Provide the [X, Y] coordinate of the cell's center where the given text is located.  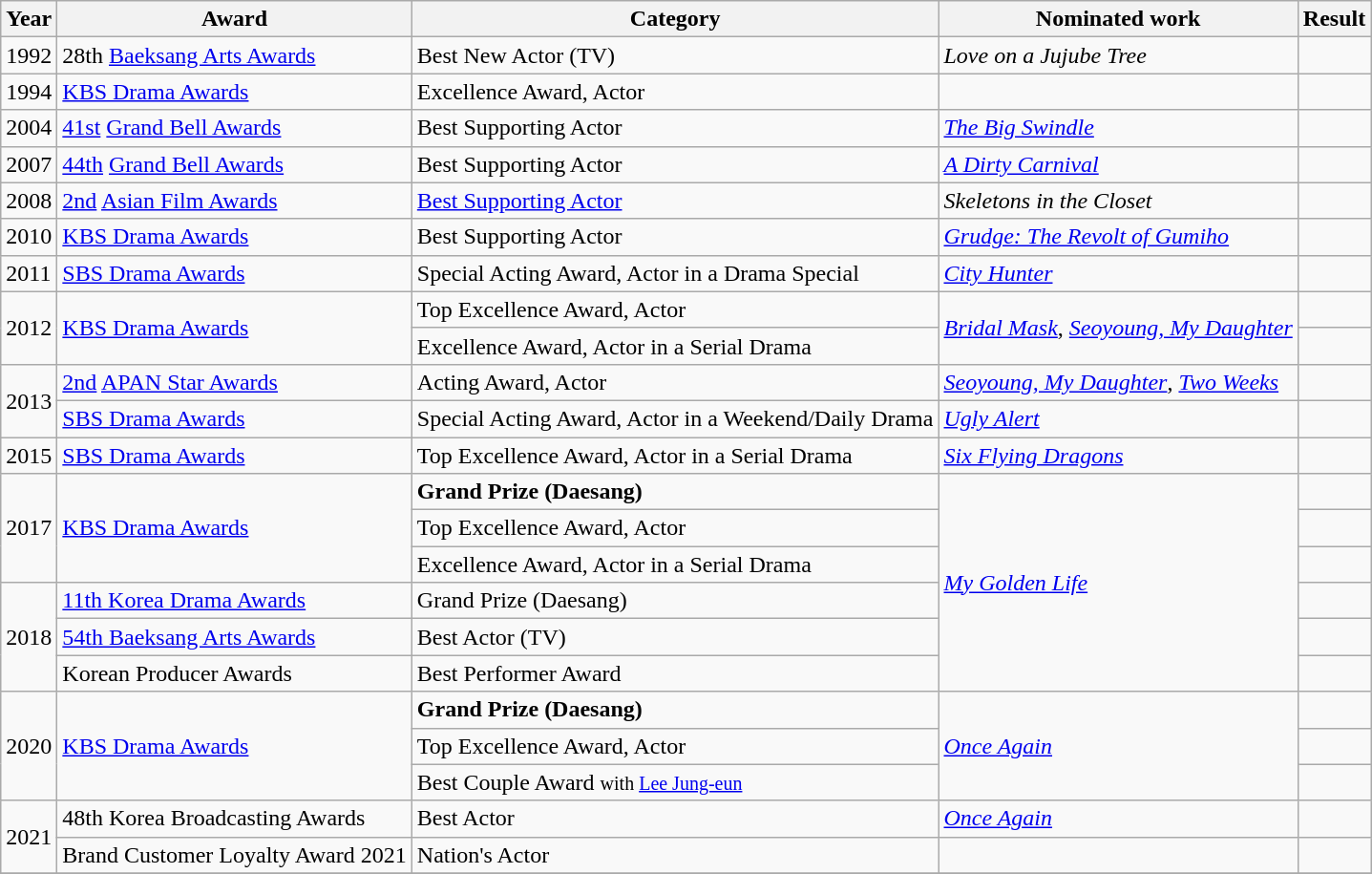
1994 [29, 92]
1992 [29, 55]
Ugly Alert [1118, 418]
Best Actor (TV) [675, 637]
2013 [29, 400]
2011 [29, 273]
48th Korea Broadcasting Awards [235, 819]
Skeletons in the Closet [1118, 201]
Award [235, 19]
Nation's Actor [675, 855]
54th Baeksang Arts Awards [235, 637]
2018 [29, 637]
Brand Customer Loyalty Award 2021 [235, 855]
My Golden Life [1118, 583]
2008 [29, 201]
11th Korea Drama Awards [235, 601]
Best Couple Award with Lee Jung-eun [675, 782]
Grudge: The Revolt of Gumiho [1118, 237]
Best Performer Award [675, 673]
2015 [29, 456]
Special Acting Award, Actor in a Weekend/Daily Drama [675, 418]
Excellence Award, Actor [675, 92]
2020 [29, 746]
41st Grand Bell Awards [235, 128]
Best Actor [675, 819]
44th Grand Bell Awards [235, 164]
2012 [29, 328]
2017 [29, 528]
2010 [29, 237]
Six Flying Dragons [1118, 456]
Result [1334, 19]
Top Excellence Award, Actor in a Serial Drama [675, 456]
28th Baeksang Arts Awards [235, 55]
Special Acting Award, Actor in a Drama Special [675, 273]
2nd APAN Star Awards [235, 382]
Seoyoung, My Daughter, Two Weeks [1118, 382]
2021 [29, 837]
Bridal Mask, Seoyoung, My Daughter [1118, 328]
2004 [29, 128]
Love on a Jujube Tree [1118, 55]
Year [29, 19]
2nd Asian Film Awards [235, 201]
Nominated work [1118, 19]
City Hunter [1118, 273]
A Dirty Carnival [1118, 164]
Acting Award, Actor [675, 382]
2007 [29, 164]
The Big Swindle [1118, 128]
Best New Actor (TV) [675, 55]
Korean Producer Awards [235, 673]
Category [675, 19]
